Output the (x, y) coordinate of the center of the cell containing the given text.  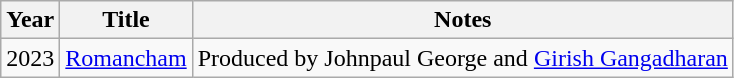
Title (126, 20)
Notes (462, 20)
2023 (30, 58)
Year (30, 20)
Produced by Johnpaul George and Girish Gangadharan (462, 58)
Romancham (126, 58)
